Return (X, Y) of the center of cell containing provided text 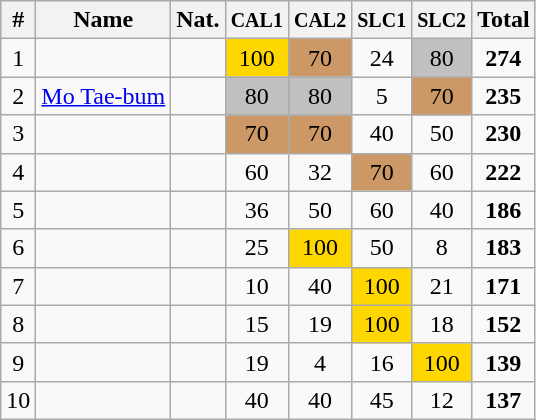
9 (18, 362)
137 (504, 400)
235 (504, 96)
CAL1 (256, 20)
171 (504, 286)
25 (256, 248)
Nat. (198, 20)
CAL2 (320, 20)
230 (504, 134)
152 (504, 324)
186 (504, 210)
Total (504, 20)
222 (504, 172)
6 (18, 248)
32 (320, 172)
1 (18, 58)
15 (256, 324)
Name (104, 20)
SLC2 (442, 20)
274 (504, 58)
36 (256, 210)
12 (442, 400)
2 (18, 96)
139 (504, 362)
3 (18, 134)
18 (442, 324)
7 (18, 286)
SLC1 (382, 20)
# (18, 20)
24 (382, 58)
Mo Tae-bum (104, 96)
45 (382, 400)
21 (442, 286)
16 (382, 362)
183 (504, 248)
